Output the [X, Y] coordinate of the center of the cell containing the given text.  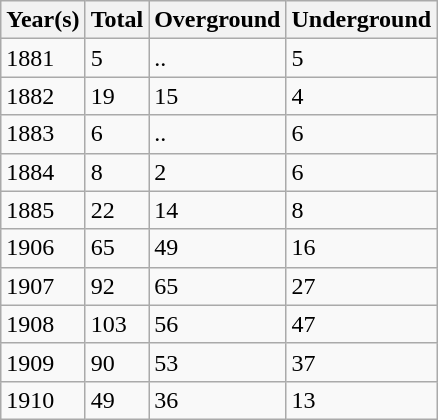
1884 [43, 172]
Total [117, 20]
1883 [43, 134]
92 [117, 286]
16 [362, 248]
56 [218, 324]
2 [218, 172]
Overground [218, 20]
1909 [43, 362]
37 [362, 362]
90 [117, 362]
36 [218, 400]
1882 [43, 96]
14 [218, 210]
27 [362, 286]
Year(s) [43, 20]
1908 [43, 324]
15 [218, 96]
1906 [43, 248]
4 [362, 96]
Underground [362, 20]
53 [218, 362]
1885 [43, 210]
13 [362, 400]
1881 [43, 58]
19 [117, 96]
22 [117, 210]
1907 [43, 286]
103 [117, 324]
47 [362, 324]
1910 [43, 400]
